Detect which cell encompasses the target text, then output its (X, Y) center coordinate. 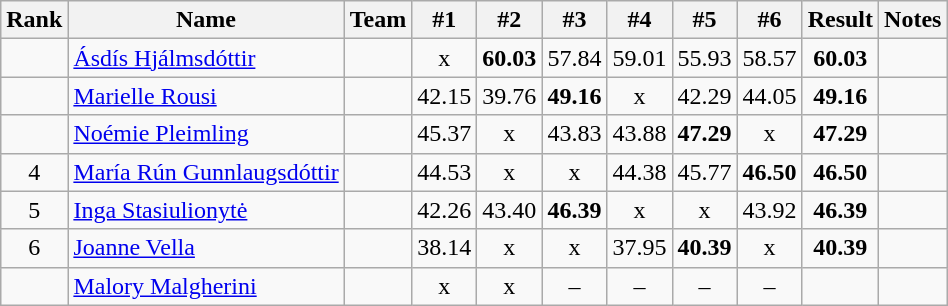
Inga Stasiulionytė (206, 210)
#6 (770, 20)
42.15 (444, 96)
55.93 (704, 58)
#1 (444, 20)
42.26 (444, 210)
4 (34, 172)
Noémie Pleimling (206, 134)
43.40 (510, 210)
43.83 (574, 134)
59.01 (640, 58)
Malory Malgherini (206, 286)
Notes (913, 20)
57.84 (574, 58)
39.76 (510, 96)
María Rún Gunnlaugsdóttir (206, 172)
Ásdís Hjálmsdóttir (206, 58)
44.53 (444, 172)
45.77 (704, 172)
5 (34, 210)
#4 (640, 20)
Team (378, 20)
45.37 (444, 134)
44.38 (640, 172)
38.14 (444, 248)
Name (206, 20)
Joanne Vella (206, 248)
43.92 (770, 210)
#2 (510, 20)
58.57 (770, 58)
Marielle Rousi (206, 96)
42.29 (704, 96)
#3 (574, 20)
Result (840, 20)
43.88 (640, 134)
44.05 (770, 96)
37.95 (640, 248)
6 (34, 248)
Rank (34, 20)
#5 (704, 20)
